Scan for the cell matching the given text and deliver its (X, Y) coordinate at center. 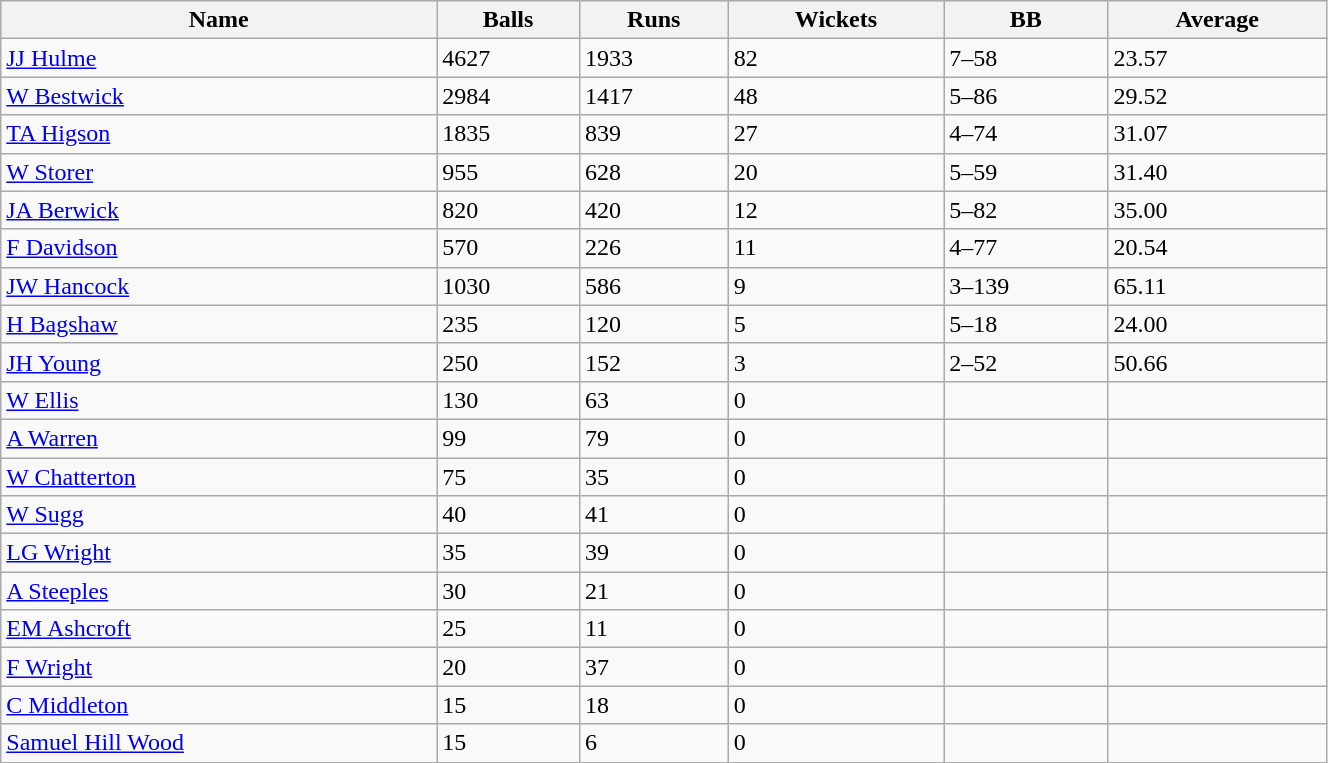
BB (1026, 20)
628 (654, 172)
30 (508, 591)
250 (508, 362)
A Steeples (219, 591)
H Bagshaw (219, 324)
JA Berwick (219, 210)
79 (654, 438)
2–52 (1026, 362)
4627 (508, 58)
25 (508, 629)
W Sugg (219, 515)
21 (654, 591)
35.00 (1218, 210)
18 (654, 705)
3–139 (1026, 286)
W Ellis (219, 400)
Balls (508, 20)
820 (508, 210)
Average (1218, 20)
1933 (654, 58)
Samuel Hill Wood (219, 743)
W Bestwick (219, 96)
31.40 (1218, 172)
W Storer (219, 172)
152 (654, 362)
570 (508, 248)
586 (654, 286)
Wickets (836, 20)
41 (654, 515)
420 (654, 210)
1835 (508, 134)
A Warren (219, 438)
27 (836, 134)
2984 (508, 96)
6 (654, 743)
Name (219, 20)
1417 (654, 96)
5–82 (1026, 210)
12 (836, 210)
48 (836, 96)
235 (508, 324)
82 (836, 58)
EM Ashcroft (219, 629)
39 (654, 553)
29.52 (1218, 96)
63 (654, 400)
50.66 (1218, 362)
24.00 (1218, 324)
4–77 (1026, 248)
LG Wright (219, 553)
5–18 (1026, 324)
JH Young (219, 362)
31.07 (1218, 134)
99 (508, 438)
Runs (654, 20)
20.54 (1218, 248)
F Davidson (219, 248)
C Middleton (219, 705)
120 (654, 324)
3 (836, 362)
5 (836, 324)
839 (654, 134)
955 (508, 172)
1030 (508, 286)
5–59 (1026, 172)
75 (508, 477)
40 (508, 515)
TA Higson (219, 134)
9 (836, 286)
226 (654, 248)
4–74 (1026, 134)
W Chatterton (219, 477)
130 (508, 400)
65.11 (1218, 286)
7–58 (1026, 58)
JJ Hulme (219, 58)
37 (654, 667)
JW Hancock (219, 286)
5–86 (1026, 96)
F Wright (219, 667)
23.57 (1218, 58)
